Determine the (X, Y) coordinate at the center of the cell enclosing the given text.  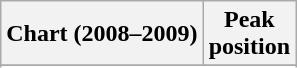
Peakposition (249, 34)
Chart (2008–2009) (102, 34)
